Return the (X, Y) coordinate for the center point of the cell that contains the specified text.  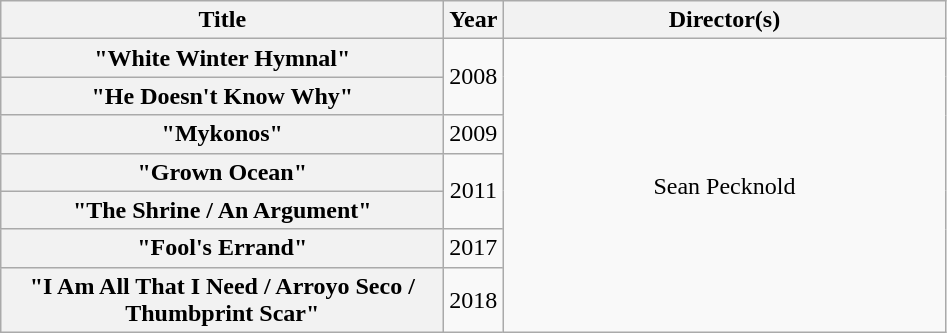
"Grown Ocean" (222, 172)
2017 (474, 248)
2018 (474, 300)
"White Winter Hymnal" (222, 58)
Title (222, 20)
"Fool's Errand" (222, 248)
"I Am All That I Need / Arroyo Seco / Thumbprint Scar" (222, 300)
2011 (474, 191)
"The Shrine / An Argument" (222, 210)
Sean Pecknold (724, 186)
"Mykonos" (222, 134)
2008 (474, 77)
Director(s) (724, 20)
2009 (474, 134)
Year (474, 20)
"He Doesn't Know Why" (222, 96)
